Locate the cell with the specified text and output its (x, y) center coordinate. 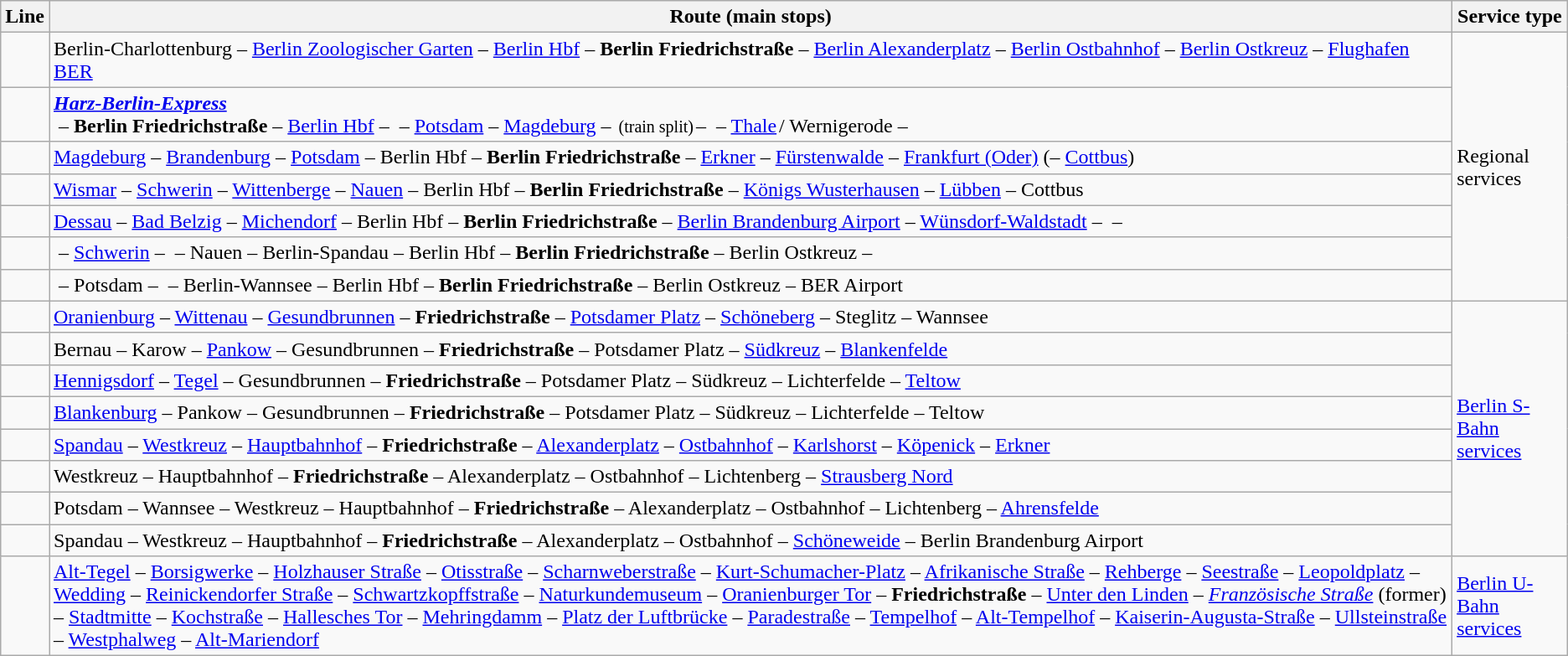
Blankenburg – Pankow – Gesundbrunnen – Friedrichstraße – Potsdamer Platz – Südkreuz – Lichterfelde – Teltow (750, 412)
Magdeburg – Brandenburg – Potsdam – Berlin Hbf – Berlin Friedrichstraße – Erkner – Fürstenwalde – Frankfurt (Oder) (– Cottbus) (750, 158)
Regional services (1510, 167)
Harz-Berlin-Express – Berlin Friedrichstraße – Berlin Hbf – – Potsdam – Magdeburg – (train split) – – Thale / Wernigerode – (750, 114)
Service type (1510, 17)
Oranienburg – Wittenau – Gesundbrunnen – Friedrichstraße – Potsdamer Platz – Schöneberg – Steglitz – Wannsee (750, 317)
– Potsdam – – Berlin-Wannsee – Berlin Hbf – Berlin Friedrichstraße – Berlin Ostkreuz – BER Airport (750, 285)
Berlin S-Bahn services (1510, 428)
Spandau – Westkreuz – Hauptbahnhof – Friedrichstraße – Alexanderplatz – Ostbahnhof – Schöneweide – Berlin Brandenburg Airport (750, 540)
Line (25, 17)
Hennigsdorf – Tegel – Gesundbrunnen – Friedrichstraße – Potsdamer Platz – Südkreuz – Lichterfelde – Teltow (750, 380)
Potsdam – Wannsee – Westkreuz – Hauptbahnhof – Friedrichstraße – Alexanderplatz – Ostbahnhof – Lichtenberg – Ahrensfelde (750, 509)
Dessau – Bad Belzig – Michendorf – Berlin Hbf – Berlin Friedrichstraße – Berlin Brandenburg Airport – Wünsdorf-Waldstadt – – (750, 221)
Bernau – Karow – Pankow – Gesundbrunnen – Friedrichstraße – Potsdamer Platz – Südkreuz – Blankenfelde (750, 349)
– Schwerin – – Nauen – Berlin-Spandau – Berlin Hbf – Berlin Friedrichstraße – Berlin Ostkreuz – (750, 253)
Wismar – Schwerin – Wittenberge – Nauen – Berlin Hbf – Berlin Friedrichstraße – Königs Wusterhausen – Lübben – Cottbus (750, 189)
Berlin U-Bahn services (1510, 607)
Route (main stops) (750, 17)
Spandau – Westkreuz – Hauptbahnhof – Friedrichstraße – Alexanderplatz – Ostbahnhof – Karlshorst – Köpenick – Erkner (750, 445)
Westkreuz – Hauptbahnhof – Friedrichstraße – Alexanderplatz – Ostbahnhof – Lichtenberg – Strausberg Nord (750, 477)
